Capture the cell that displays the provided text and extract its (x, y) central coordinate. 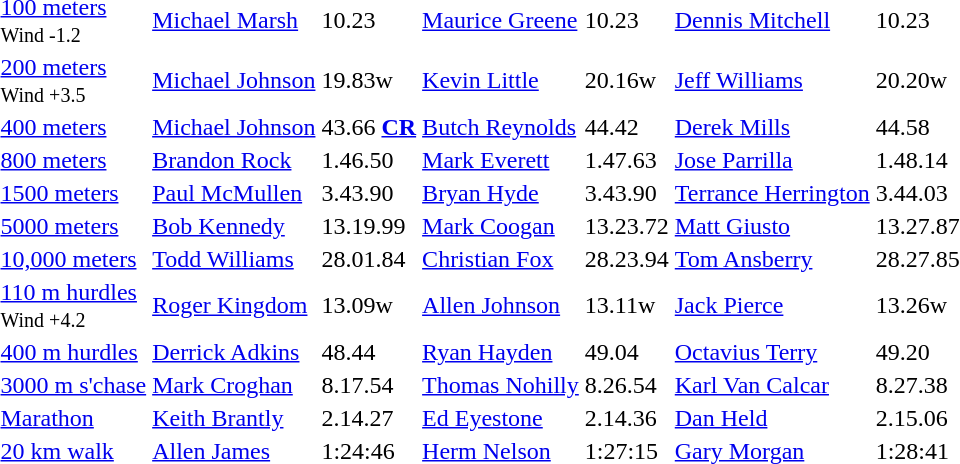
13.19.99 (369, 226)
Mark Coogan (501, 226)
Paul McMullen (234, 193)
2.14.27 (369, 418)
Bryan Hyde (501, 193)
1.46.50 (369, 160)
28.01.84 (369, 259)
Derek Mills (772, 127)
Brandon Rock (234, 160)
Jeff Williams (772, 80)
Mark Croghan (234, 385)
13.09w (369, 306)
Christian Fox (501, 259)
8.17.54 (369, 385)
48.44 (369, 352)
Derrick Adkins (234, 352)
Roger Kingdom (234, 306)
Dan Held (772, 418)
Matt Giusto (772, 226)
Allen Johnson (501, 306)
Jack Pierce (772, 306)
2.14.36 (626, 418)
Octavius Terry (772, 352)
Karl Van Calcar (772, 385)
Todd Williams (234, 259)
13.23.72 (626, 226)
Butch Reynolds (501, 127)
Thomas Nohilly (501, 385)
8.26.54 (626, 385)
13.11w (626, 306)
Kevin Little (501, 80)
49.04 (626, 352)
Terrance Herrington (772, 193)
20.16w (626, 80)
Ed Eyestone (501, 418)
28.23.94 (626, 259)
19.83w (369, 80)
Tom Ansberry (772, 259)
44.42 (626, 127)
Ryan Hayden (501, 352)
Keith Brantly (234, 418)
1.47.63 (626, 160)
Jose Parrilla (772, 160)
Bob Kennedy (234, 226)
43.66 CR (369, 127)
Mark Everett (501, 160)
